Extract the (X, Y) coordinate from the center of the cell holding the provided text.  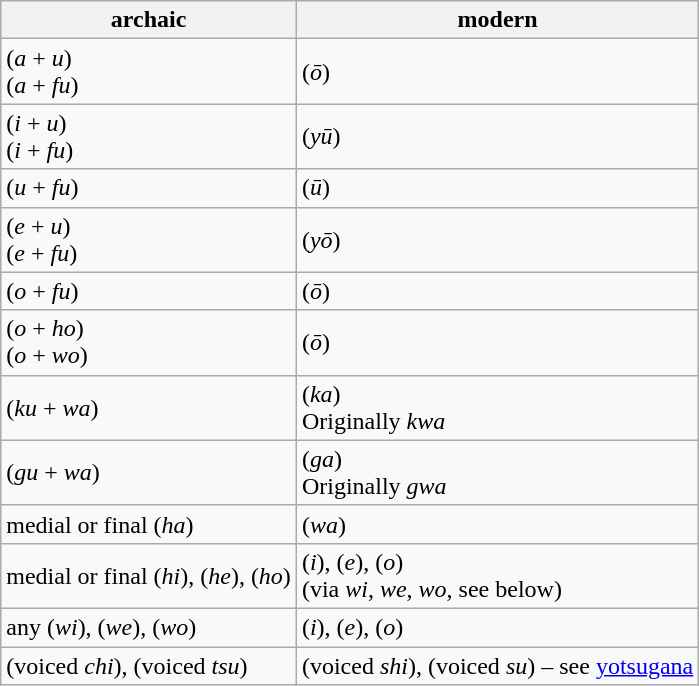
(ū) (497, 188)
(voiced chi), (voiced tsu) (149, 665)
(i), (e), (o) (497, 627)
(u + fu) (149, 188)
(i + u) (i + fu) (149, 136)
(o + fu) (149, 291)
(ga)Originally gwa (497, 472)
(a + u) (a + fu) (149, 72)
(wa) (497, 524)
(ku + wa) (149, 408)
(i), (e), (o)(via wi, we, wo, see below) (497, 576)
medial or final (ha) (149, 524)
(yū) (497, 136)
(voiced shi), (voiced su) – see yotsugana (497, 665)
modern (497, 20)
medial or final (hi), (he), (ho) (149, 576)
(gu + wa) (149, 472)
(yō) (497, 240)
any (wi), (we), (wo) (149, 627)
(o + ho) (o + wo) (149, 342)
(e + u) (e + fu) (149, 240)
(ka)Originally kwa (497, 408)
archaic (149, 20)
